Pinpoint the cell where the given text exists, returning its (X, Y) midpoint coordinate. 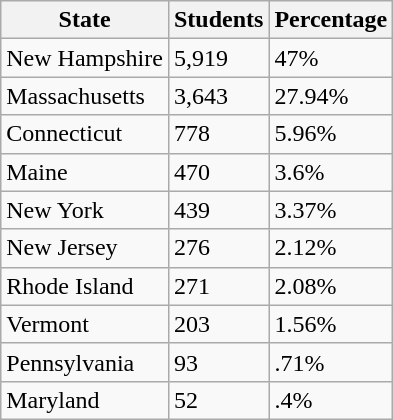
93 (218, 362)
Massachusetts (85, 96)
3.37% (331, 210)
Maine (85, 172)
.71% (331, 362)
778 (218, 134)
2.08% (331, 286)
New Hampshire (85, 58)
Connecticut (85, 134)
Students (218, 20)
.4% (331, 400)
New York (85, 210)
Percentage (331, 20)
52 (218, 400)
2.12% (331, 248)
State (85, 20)
5.96% (331, 134)
470 (218, 172)
276 (218, 248)
439 (218, 210)
5,919 (218, 58)
47% (331, 58)
New Jersey (85, 248)
271 (218, 286)
Rhode Island (85, 286)
3.6% (331, 172)
Pennsylvania (85, 362)
3,643 (218, 96)
1.56% (331, 324)
27.94% (331, 96)
203 (218, 324)
Maryland (85, 400)
Vermont (85, 324)
